Extract the (X, Y) coordinate from the center of the cell holding the provided text.  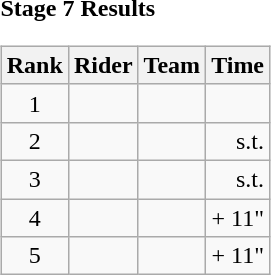
1 (34, 103)
Rider (103, 65)
4 (34, 217)
3 (34, 179)
Time (238, 65)
Rank (34, 65)
2 (34, 141)
5 (34, 256)
Team (172, 65)
